Capture the cell that displays the provided text and extract its (x, y) central coordinate. 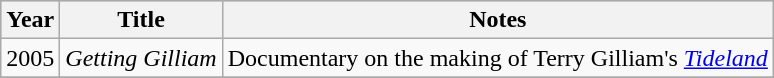
2005 (30, 58)
Documentary on the making of Terry Gilliam's Tideland (498, 58)
Getting Gilliam (141, 58)
Notes (498, 20)
Year (30, 20)
Title (141, 20)
